Scan for the cell matching the given text and deliver its (x, y) coordinate at center. 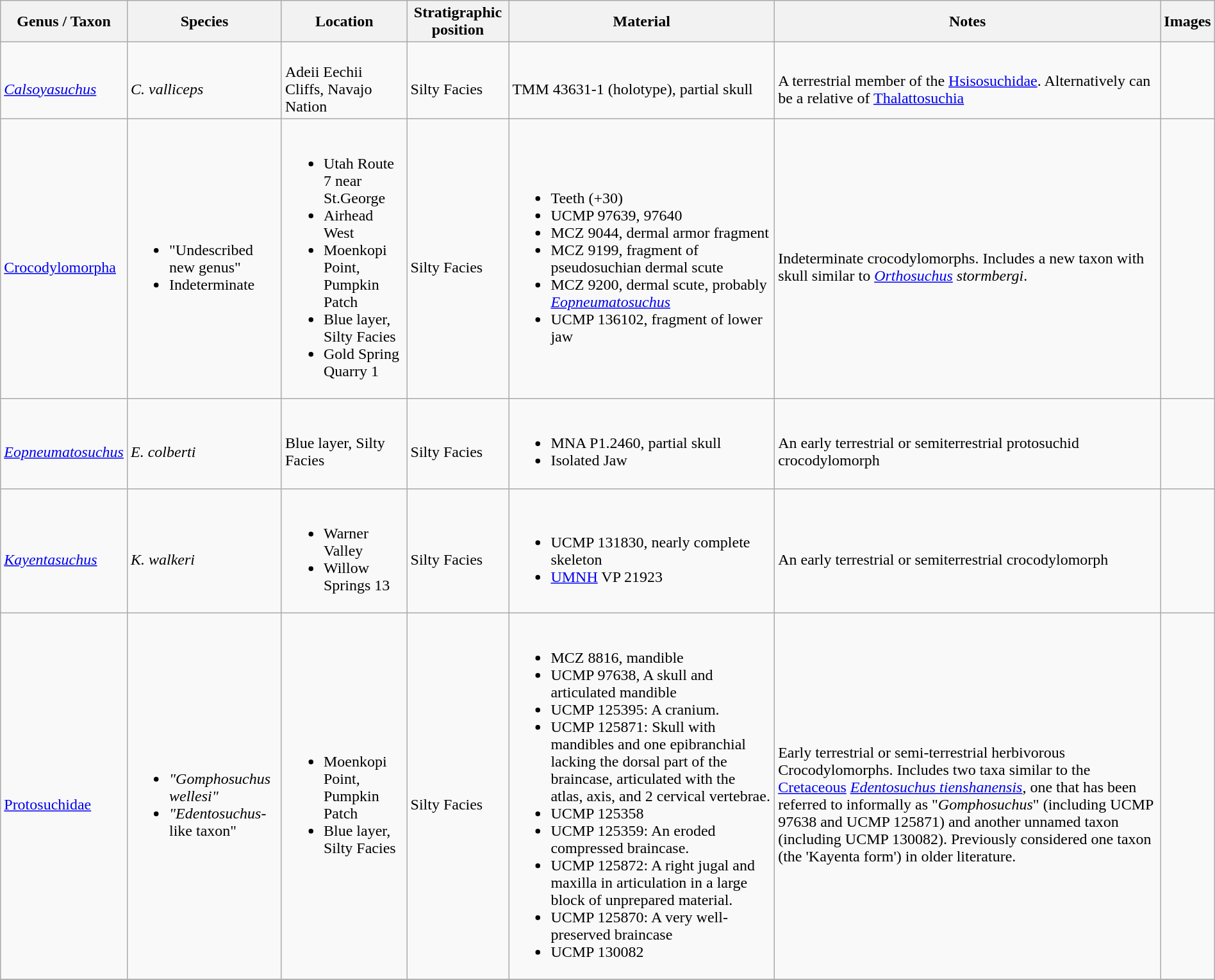
A terrestrial member of the Hsisosuchidae. Alternatively can be a relative of Thalattosuchia (968, 81)
MNA P1.2460, partial skullIsolated Jaw (642, 444)
Protosuchidae (64, 796)
An early terrestrial or semiterrestrial protosuchid crocodylomorph (968, 444)
Calsoyasuchus (64, 81)
Adeii Eechii Cliffs, Navajo Nation (344, 81)
UCMP 131830, nearly complete skeletonUMNH VP 21923 (642, 551)
Images (1187, 22)
Warner ValleyWillow Springs 13 (344, 551)
Kayentasuchus (64, 551)
TMM 43631-1 (holotype), partial skull (642, 81)
Crocodylomorpha (64, 259)
E. colberti (204, 444)
Notes (968, 22)
Stratigraphic position (458, 22)
Indeterminate crocodylomorphs. Includes a new taxon with skull similar to Orthosuchus stormbergi. (968, 259)
Blue layer, Silty Facies (344, 444)
Genus / Taxon (64, 22)
Eopneumatosuchus (64, 444)
Moenkopi Point, Pumpkin PatchBlue layer, Silty Facies (344, 796)
Species (204, 22)
K. walkeri (204, 551)
C. valliceps (204, 81)
An early terrestrial or semiterrestrial crocodylomorph (968, 551)
Material (642, 22)
"Undescribed new genus"Indeterminate (204, 259)
Utah Route 7 near St.GeorgeAirhead WestMoenkopi Point, Pumpkin PatchBlue layer, Silty FaciesGold Spring Quarry 1 (344, 259)
Location (344, 22)
"Gomphosuchus wellesi""Edentosuchus-like taxon" (204, 796)
